Extract the (x, y) coordinate from the center of the cell holding the provided text.  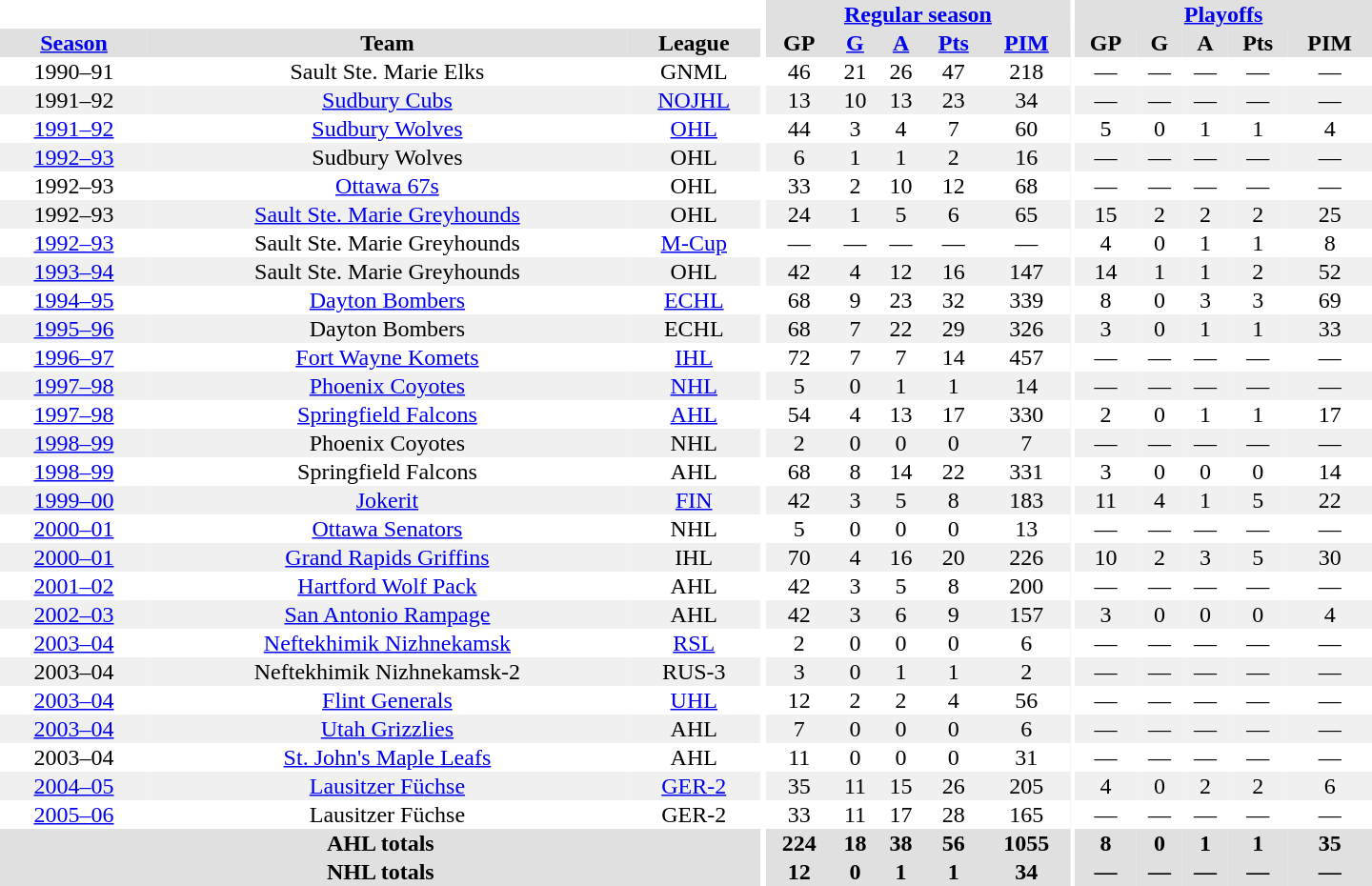
M-Cup (694, 243)
69 (1330, 300)
205 (1027, 786)
Sudbury Cubs (387, 100)
NHL totals (381, 872)
1055 (1027, 843)
330 (1027, 414)
52 (1330, 272)
72 (798, 357)
League (694, 43)
31 (1027, 757)
28 (954, 815)
30 (1330, 557)
157 (1027, 614)
Ottawa Senators (387, 529)
2004–05 (74, 786)
Team (387, 43)
GNML (694, 71)
25 (1330, 214)
San Antonio Rampage (387, 614)
224 (798, 843)
44 (798, 129)
226 (1027, 557)
Regular season (918, 14)
Utah Grizzlies (387, 729)
2001–02 (74, 586)
Grand Rapids Griffins (387, 557)
UHL (694, 700)
FIN (694, 500)
331 (1027, 472)
200 (1027, 586)
18 (855, 843)
1990–91 (74, 71)
47 (954, 71)
NOJHL (694, 100)
65 (1027, 214)
Flint Generals (387, 700)
RUS-3 (694, 672)
Fort Wayne Komets (387, 357)
Neftekhimik Nizhnekamsk (387, 643)
RSL (694, 643)
38 (901, 843)
1994–95 (74, 300)
46 (798, 71)
2005–06 (74, 815)
32 (954, 300)
457 (1027, 357)
70 (798, 557)
339 (1027, 300)
218 (1027, 71)
Season (74, 43)
29 (954, 329)
21 (855, 71)
1993–94 (74, 272)
165 (1027, 815)
Sault Ste. Marie Elks (387, 71)
326 (1027, 329)
147 (1027, 272)
1996–97 (74, 357)
1995–96 (74, 329)
24 (798, 214)
54 (798, 414)
Neftekhimik Nizhnekamsk-2 (387, 672)
AHL totals (381, 843)
Jokerit (387, 500)
Hartford Wolf Pack (387, 586)
Ottawa 67s (387, 186)
St. John's Maple Leafs (387, 757)
20 (954, 557)
1999–00 (74, 500)
183 (1027, 500)
60 (1027, 129)
Playoffs (1223, 14)
2002–03 (74, 614)
